Capture the cell that displays the provided text and extract its (X, Y) central coordinate. 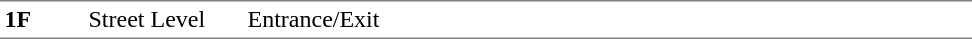
Entrance/Exit (608, 20)
Street Level (164, 20)
1F (42, 20)
